Locate the cell with the specified text and output its (x, y) center coordinate. 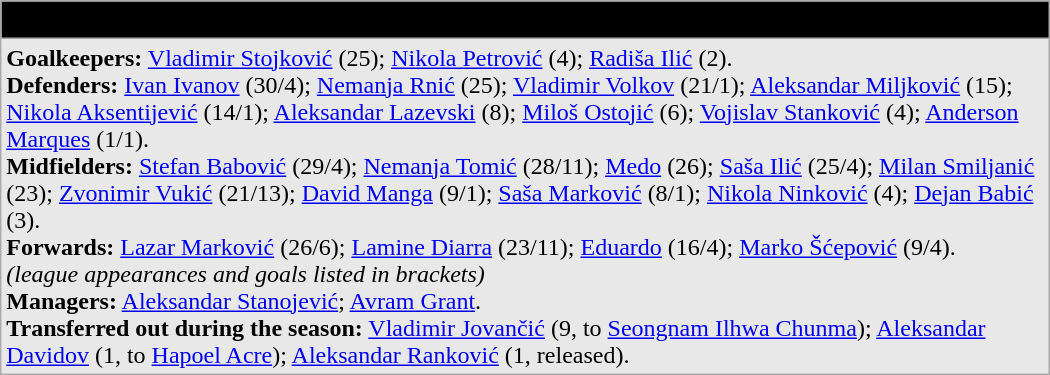
FK Partizan (525, 20)
